Find where the given text appears and provide that cell's center as (X, Y) coordinate. 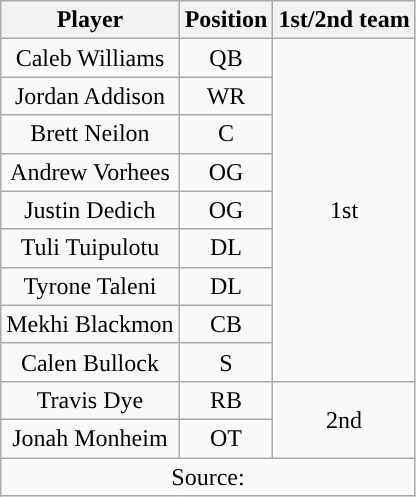
RB (226, 400)
1st/2nd team (344, 20)
Source: (208, 477)
Jordan Addison (90, 96)
2nd (344, 419)
OT (226, 438)
Justin Dedich (90, 210)
Mekhi Blackmon (90, 324)
Calen Bullock (90, 362)
C (226, 134)
1st (344, 210)
WR (226, 96)
QB (226, 58)
Caleb Williams (90, 58)
S (226, 362)
CB (226, 324)
Tyrone Taleni (90, 286)
Player (90, 20)
Tuli Tuipulotu (90, 248)
Jonah Monheim (90, 438)
Andrew Vorhees (90, 172)
Travis Dye (90, 400)
Brett Neilon (90, 134)
Position (226, 20)
